Provide the [x, y] coordinate of the cell's center where the given text is located.  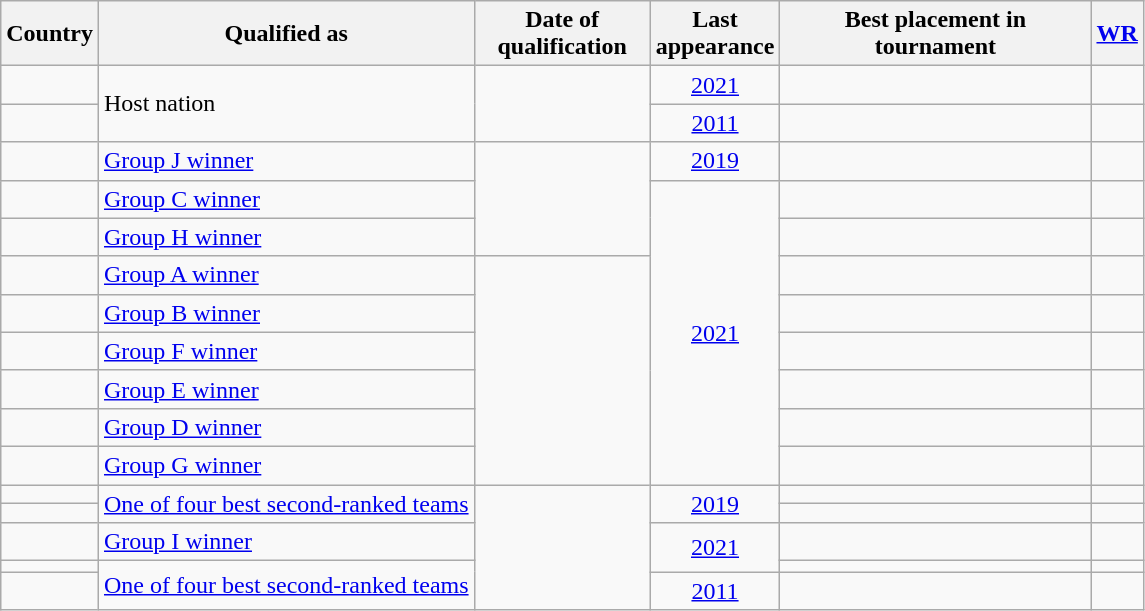
Group H winner [286, 237]
Group B winner [286, 313]
Country [50, 34]
Group E winner [286, 389]
Qualified as [286, 34]
Group C winner [286, 199]
Date of qualification [562, 34]
WR [1117, 34]
Group G winner [286, 465]
Group D winner [286, 427]
Last appearance [715, 34]
Host nation [286, 104]
Group A winner [286, 275]
Best placement in tournament [936, 34]
Group J winner [286, 161]
Group F winner [286, 351]
Group I winner [286, 542]
